Detect which cell encompasses the target text, then output its (X, Y) center coordinate. 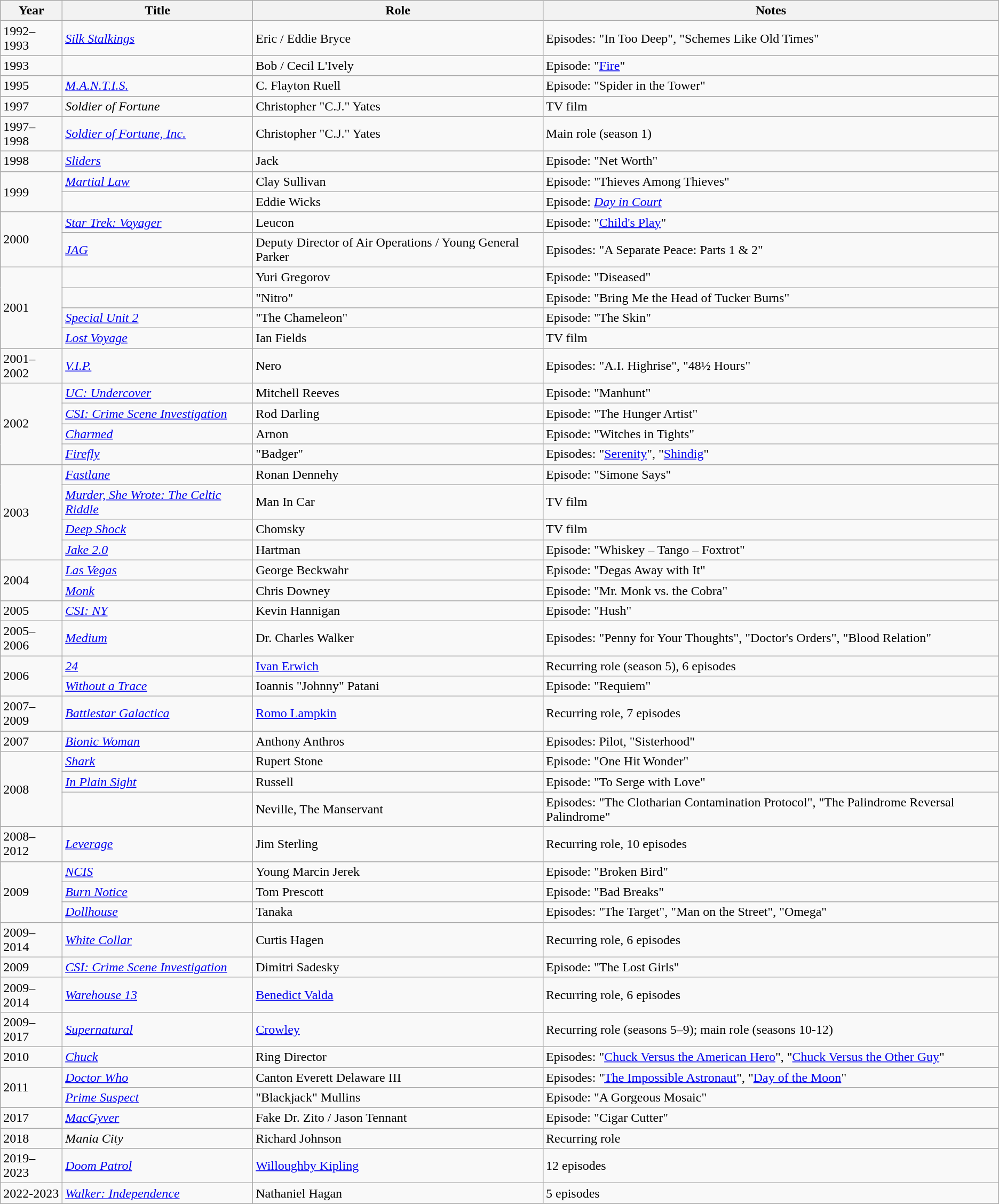
Bionic Woman (158, 741)
Lost Voyage (158, 338)
Episode: "Spider in the Tower" (771, 86)
Crowley (398, 1029)
2019–2023 (31, 1166)
Role (398, 11)
Episodes: "Penny for Your Thoughts", "Doctor's Orders", "Blood Relation" (771, 638)
Leucon (398, 222)
Silk Stalkings (158, 38)
Episode: "The Skin" (771, 318)
Episode: Day in Court (771, 202)
24 (158, 666)
Walker: Independence (158, 1193)
Neville, The Manservant (398, 809)
Episode: "Thieves Among Thieves" (771, 181)
Episode: "Witches in Tights" (771, 434)
Supernatural (158, 1029)
1998 (31, 161)
2018 (31, 1138)
Recurring role, 7 episodes (771, 714)
Episodes: "The Target", "Man on the Street", "Omega" (771, 912)
2001–2002 (31, 366)
Episode: "A Gorgeous Mosaic" (771, 1098)
Mania City (158, 1138)
Ronan Dennehy (398, 474)
Russell (398, 782)
Episode: "Broken Bird" (771, 872)
Rupert Stone (398, 762)
2008–2012 (31, 844)
2005–2006 (31, 638)
Burn Notice (158, 892)
Year (31, 11)
Eddie Wicks (398, 202)
2010 (31, 1057)
Episode: "Cigar Cutter" (771, 1118)
2022-2023 (31, 1193)
Episode: "Hush" (771, 611)
2011 (31, 1088)
Nathaniel Hagan (398, 1193)
"The Chameleon" (398, 318)
Episode: "Requiem" (771, 686)
2000 (31, 239)
Episodes: "A.I. Highrise", "48½ Hours" (771, 366)
Recurring role (seasons 5–9); main role (seasons 10-12) (771, 1029)
In Plain Sight (158, 782)
2004 (31, 580)
Episodes: "Chuck Versus the American Hero", "Chuck Versus the Other Guy" (771, 1057)
Canton Everett Delaware III (398, 1078)
Mitchell Reeves (398, 393)
Young Marcin Jerek (398, 872)
Title (158, 11)
Dimitri Sadesky (398, 967)
Medium (158, 638)
M.A.N.T.I.S. (158, 86)
Willoughby Kipling (398, 1166)
Doom Patrol (158, 1166)
2008 (31, 789)
Jake 2.0 (158, 550)
2009–2017 (31, 1029)
Recurring role (771, 1138)
Episodes: "Serenity", "Shindig" (771, 454)
Chris Downey (398, 590)
Ring Director (398, 1057)
"Nitro" (398, 297)
Rod Darling (398, 414)
1995 (31, 86)
Episodes: "The Clotharian Contamination Protocol", "The Palindrome Reversal Palindrome" (771, 809)
Main role (season 1) (771, 133)
Ian Fields (398, 338)
Episode: "Whiskey – Tango – Foxtrot" (771, 550)
2003 (31, 512)
Ioannis "Johnny" Patani (398, 686)
White Collar (158, 939)
Yuri Gregorov (398, 277)
JAG (158, 250)
Episode: "Manhunt" (771, 393)
Jim Sterling (398, 844)
1993 (31, 66)
1999 (31, 192)
1997 (31, 106)
Jack (398, 161)
Romo Lampkin (398, 714)
5 episodes (771, 1193)
Anthony Anthros (398, 741)
Episodes: "In Too Deep", "Schemes Like Old Times" (771, 38)
Soldier of Fortune, Inc. (158, 133)
Recurring role (season 5), 6 episodes (771, 666)
Episode: "Bring Me the Head of Tucker Burns" (771, 297)
Episode: "The Lost Girls" (771, 967)
Ivan Erwich (398, 666)
1992–1993 (31, 38)
Episode: "The Hunger Artist" (771, 414)
Episode: "One Hit Wonder" (771, 762)
Dollhouse (158, 912)
Man In Car (398, 502)
Benedict Valda (398, 995)
2017 (31, 1118)
Warehouse 13 (158, 995)
Arnon (398, 434)
Episode: "Simone Says" (771, 474)
Episode: "To Serge with Love" (771, 782)
Las Vegas (158, 570)
Episode: "Mr. Monk vs. the Cobra" (771, 590)
Episodes: "The Impossible Astronaut", "Day of the Moon" (771, 1078)
Battlestar Galactica (158, 714)
Deep Shock (158, 529)
2002 (31, 424)
Tom Prescott (398, 892)
Deputy Director of Air Operations / Young General Parker (398, 250)
1997–1998 (31, 133)
NCIS (158, 872)
Monk (158, 590)
2001 (31, 307)
"Badger" (398, 454)
Episodes: Pilot, "Sisterhood" (771, 741)
Murder, She Wrote: The Celtic Riddle (158, 502)
Shark (158, 762)
Chomsky (398, 529)
C. Flayton Ruell (398, 86)
Fake Dr. Zito / Jason Tennant (398, 1118)
Without a Trace (158, 686)
Hartman (398, 550)
Doctor Who (158, 1078)
Episode: "Diseased" (771, 277)
Tanaka (398, 912)
Fastlane (158, 474)
Richard Johnson (398, 1138)
Dr. Charles Walker (398, 638)
Notes (771, 11)
12 episodes (771, 1166)
Charmed (158, 434)
2007–2009 (31, 714)
Episode: "Fire" (771, 66)
Episode: "Child's Play" (771, 222)
Kevin Hannigan (398, 611)
Sliders (158, 161)
Episode: "Net Worth" (771, 161)
UC: Undercover (158, 393)
"Blackjack" Mullins (398, 1098)
2006 (31, 676)
Episode: "Bad Breaks" (771, 892)
Soldier of Fortune (158, 106)
Recurring role, 10 episodes (771, 844)
Star Trek: Voyager (158, 222)
CSI: NY (158, 611)
2007 (31, 741)
MacGyver (158, 1118)
Leverage (158, 844)
Bob / Cecil L'Ively (398, 66)
Chuck (158, 1057)
Episode: "Degas Away with It" (771, 570)
Nero (398, 366)
Curtis Hagen (398, 939)
Prime Suspect (158, 1098)
2005 (31, 611)
Clay Sullivan (398, 181)
Martial Law (158, 181)
Special Unit 2 (158, 318)
George Beckwahr (398, 570)
Eric / Eddie Bryce (398, 38)
Firefly (158, 454)
V.I.P. (158, 366)
Episodes: "A Separate Peace: Parts 1 & 2" (771, 250)
